Output the [X, Y] coordinate of the center of the cell containing the given text.  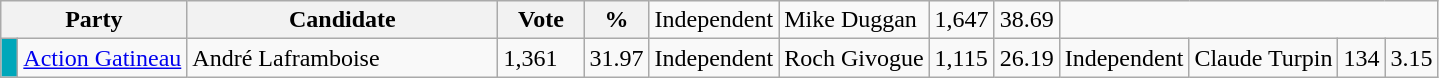
Candidate [342, 20]
Claude Turpin [1264, 58]
Mike Duggan [854, 20]
1,361 [541, 58]
Roch Givogue [854, 58]
Vote [541, 20]
André Laframboise [342, 58]
134 [1362, 58]
1,647 [962, 20]
Action Gatineau [102, 58]
% [616, 20]
1,115 [962, 58]
26.19 [1026, 58]
38.69 [1026, 20]
3.15 [1412, 58]
Party [94, 20]
31.97 [616, 58]
